Identify which cell holds the provided text, then report its (X, Y) central coordinate. 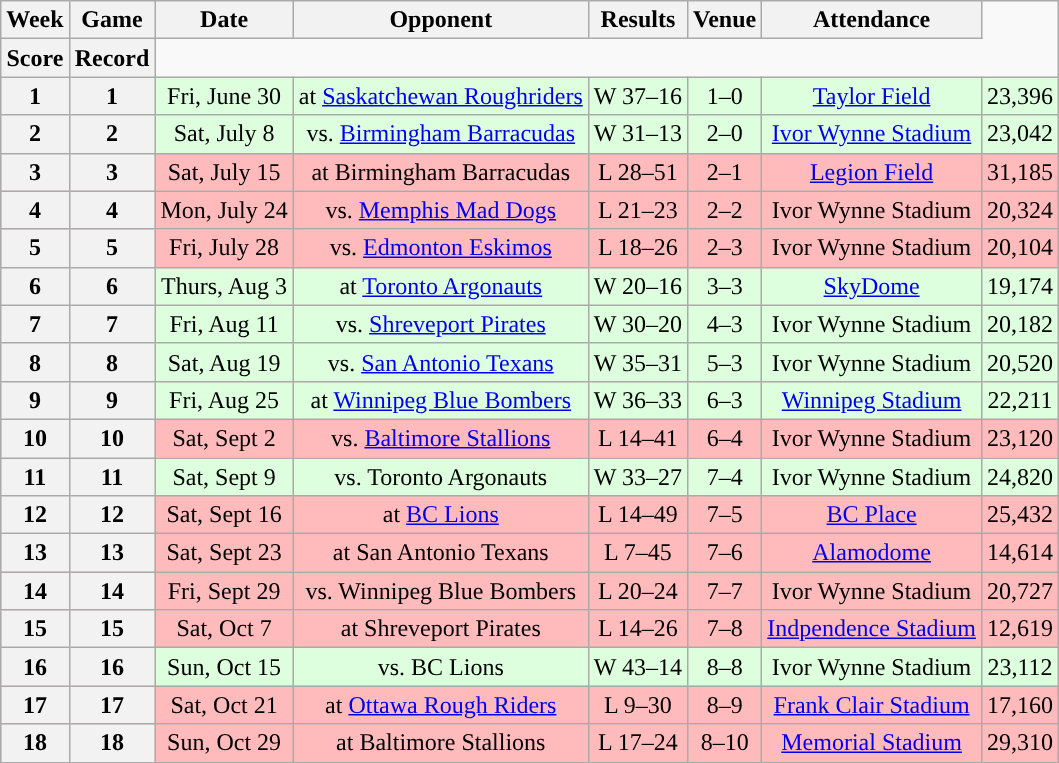
Fri, July 28 (224, 248)
17,160 (1020, 705)
Fri, Aug 25 (224, 400)
vs. Winnipeg Blue Bombers (440, 591)
20,104 (1020, 248)
Sat, Oct 7 (224, 629)
vs. San Antonio Texans (440, 362)
3–3 (725, 286)
31,185 (1020, 172)
Mon, July 24 (224, 210)
23,120 (1020, 438)
2–3 (725, 248)
6–4 (725, 438)
vs. Edmonton Eskimos (440, 248)
12,619 (1020, 629)
W 35–31 (638, 362)
Date (224, 20)
2–1 (725, 172)
5–3 (725, 362)
Score (35, 58)
Sat, Sept 2 (224, 438)
7–7 (725, 591)
L 9–30 (638, 705)
Sat, Sept 23 (224, 553)
Sat, July 8 (224, 134)
8–10 (725, 743)
L 21–23 (638, 210)
Attendance (872, 20)
Thurs, Aug 3 (224, 286)
W 37–16 (638, 96)
Game (112, 20)
24,820 (1020, 477)
W 31–13 (638, 134)
19,174 (1020, 286)
L 14–26 (638, 629)
at Birmingham Barracudas (440, 172)
4–3 (725, 324)
Frank Clair Stadium (872, 705)
W 33–27 (638, 477)
BC Place (872, 515)
Alamodome (872, 553)
8–9 (725, 705)
vs. BC Lions (440, 667)
at BC Lions (440, 515)
2–2 (725, 210)
vs. Toronto Argonauts (440, 477)
W 20–16 (638, 286)
at Saskatchewan Roughriders (440, 96)
23,042 (1020, 134)
7–8 (725, 629)
6–3 (725, 400)
20,182 (1020, 324)
Indpendence Stadium (872, 629)
at Shreveport Pirates (440, 629)
Sat, Sept 16 (224, 515)
Taylor Field (872, 96)
vs. Baltimore Stallions (440, 438)
14,614 (1020, 553)
vs. Birmingham Barracudas (440, 134)
Results (638, 20)
Opponent (440, 20)
1–0 (725, 96)
Sun, Oct 15 (224, 667)
22,211 (1020, 400)
vs. Memphis Mad Dogs (440, 210)
Fri, Sept 29 (224, 591)
Fri, Aug 11 (224, 324)
at Baltimore Stallions (440, 743)
Memorial Stadium (872, 743)
Fri, June 30 (224, 96)
L 20–24 (638, 591)
Winnipeg Stadium (872, 400)
at Winnipeg Blue Bombers (440, 400)
W 43–14 (638, 667)
7–4 (725, 477)
Venue (725, 20)
Record (112, 58)
W 36–33 (638, 400)
23,396 (1020, 96)
L 7–45 (638, 553)
20,520 (1020, 362)
Sat, Oct 21 (224, 705)
Sat, Aug 19 (224, 362)
L 17–24 (638, 743)
at San Antonio Texans (440, 553)
29,310 (1020, 743)
7–6 (725, 553)
SkyDome (872, 286)
Sun, Oct 29 (224, 743)
at Toronto Argonauts (440, 286)
at Ottawa Rough Riders (440, 705)
L 28–51 (638, 172)
Legion Field (872, 172)
20,727 (1020, 591)
W 30–20 (638, 324)
L 14–49 (638, 515)
8–8 (725, 667)
L 18–26 (638, 248)
2–0 (725, 134)
Sat, July 15 (224, 172)
20,324 (1020, 210)
Sat, Sept 9 (224, 477)
L 14–41 (638, 438)
7–5 (725, 515)
23,112 (1020, 667)
Week (35, 20)
vs. Shreveport Pirates (440, 324)
25,432 (1020, 515)
